Return the [X, Y] coordinate for the center point of the cell that contains the specified text.  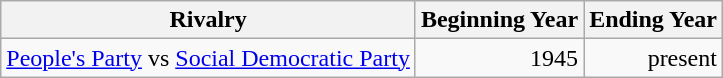
Ending Year [654, 20]
People's Party vs Social Democratic Party [208, 58]
1945 [499, 58]
present [654, 58]
Rivalry [208, 20]
Beginning Year [499, 20]
